Return the (x, y) coordinate for the center point of the cell that contains the specified text.  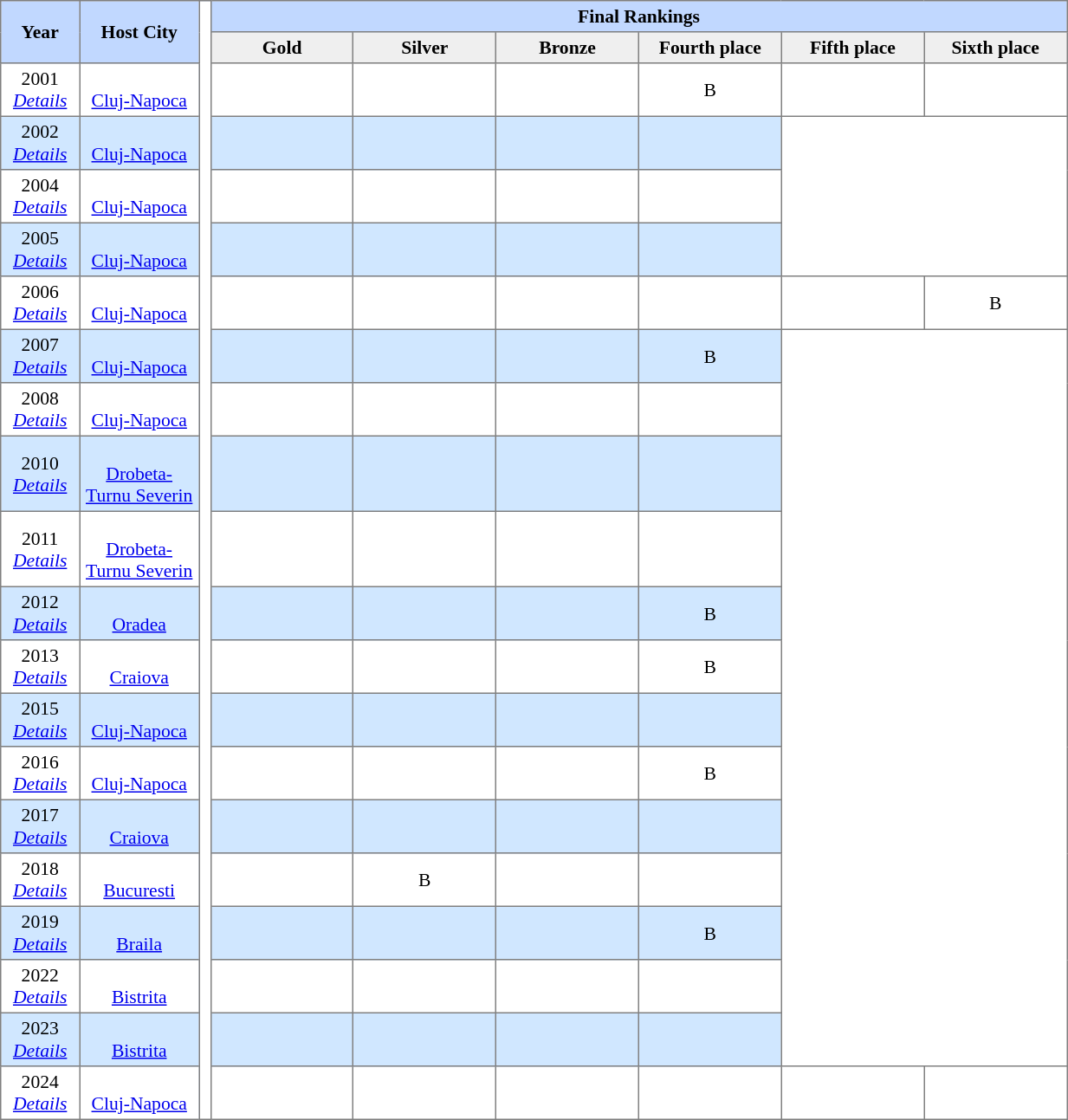
2015 Details (40, 720)
2024 Details (40, 1093)
2012 Details (40, 613)
2017 Details (40, 826)
2008 Details (40, 410)
2013 Details (40, 667)
Bucuresti (139, 880)
Sixth place (996, 48)
2010 Details (40, 473)
2018 Details (40, 880)
2005 Details (40, 249)
Host City (139, 32)
2019 Details (40, 933)
2022 Details (40, 987)
2006 Details (40, 303)
2002 Details (40, 143)
2007 Details (40, 356)
Oradea (139, 613)
Final Rankings (638, 16)
Fourth place (710, 48)
2023 Details (40, 1039)
2001 Details (40, 90)
Fifth place (852, 48)
2004 Details (40, 197)
2011 Details (40, 549)
2016 Details (40, 774)
Year (40, 32)
Gold (282, 48)
Silver (424, 48)
Braila (139, 933)
Bronze (568, 48)
